From the cell containing the given text, extract its center point as [X, Y] coordinate. 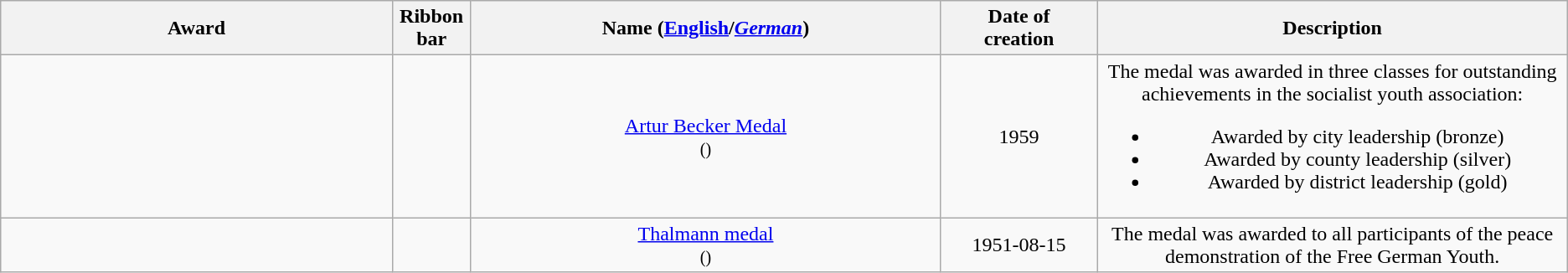
Description [1332, 28]
Artur Becker Medal() [705, 136]
Date ofcreation [1019, 28]
Thalmann medal() [705, 245]
1951-08-15 [1019, 245]
Name (English/German) [705, 28]
Ribbonbar [431, 28]
Award [197, 28]
The medal was awarded to all participants of the peace demonstration of the Free German Youth. [1332, 245]
1959 [1019, 136]
